For the text-containing cell, return its midpoint in [x, y] coordinate format. 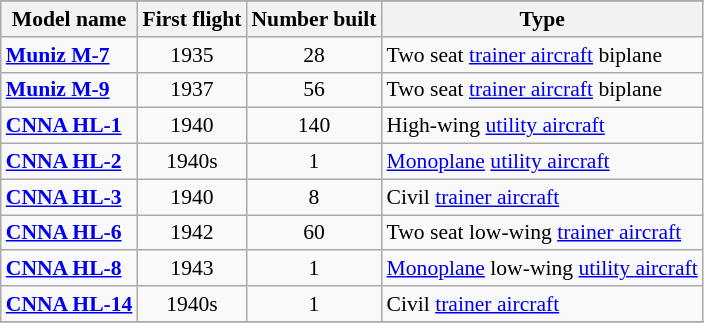
1942 [192, 233]
1935 [192, 55]
Muniz M-7 [70, 55]
8 [314, 197]
1943 [192, 269]
Monoplane utility aircraft [542, 162]
CNNA HL-1 [70, 126]
First flight [192, 19]
CNNA HL-6 [70, 233]
Model name [70, 19]
Two seat low-wing trainer aircraft [542, 233]
28 [314, 55]
CNNA HL-8 [70, 269]
CNNA HL-14 [70, 304]
140 [314, 126]
High-wing utility aircraft [542, 126]
60 [314, 233]
CNNA HL-3 [70, 197]
Number built [314, 19]
Type [542, 19]
1937 [192, 90]
56 [314, 90]
Muniz M-9 [70, 90]
CNNA HL-2 [70, 162]
Monoplane low-wing utility aircraft [542, 269]
